Scan for the cell matching the given text and deliver its [X, Y] coordinate at center. 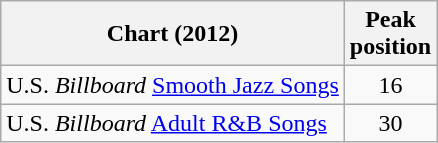
U.S. Billboard Smooth Jazz Songs [173, 85]
30 [390, 123]
Peakposition [390, 34]
U.S. Billboard Adult R&B Songs [173, 123]
Chart (2012) [173, 34]
16 [390, 85]
